Identify which cell holds the provided text, then report its [x, y] central coordinate. 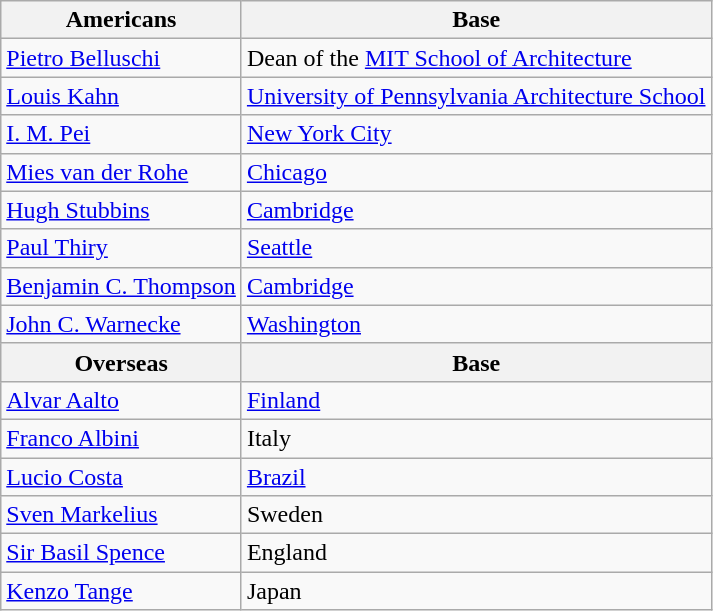
Brazil [476, 477]
Japan [476, 591]
Chicago [476, 172]
Sir Basil Spence [122, 553]
John C. Warnecke [122, 324]
New York City [476, 134]
Kenzo Tange [122, 591]
Louis Kahn [122, 96]
Mies van der Rohe [122, 172]
Alvar Aalto [122, 400]
Italy [476, 438]
Overseas [122, 362]
I. M. Pei [122, 134]
Americans [122, 20]
Washington [476, 324]
Dean of the MIT School of Architecture [476, 58]
Hugh Stubbins [122, 210]
Pietro Belluschi [122, 58]
Seattle [476, 248]
Paul Thiry [122, 248]
Sweden [476, 515]
Sven Markelius [122, 515]
Finland [476, 400]
Lucio Costa [122, 477]
Franco Albini [122, 438]
England [476, 553]
University of Pennsylvania Architecture School [476, 96]
Benjamin C. Thompson [122, 286]
